Search for the cell housing the specified text and yield its [X, Y] center coordinate. 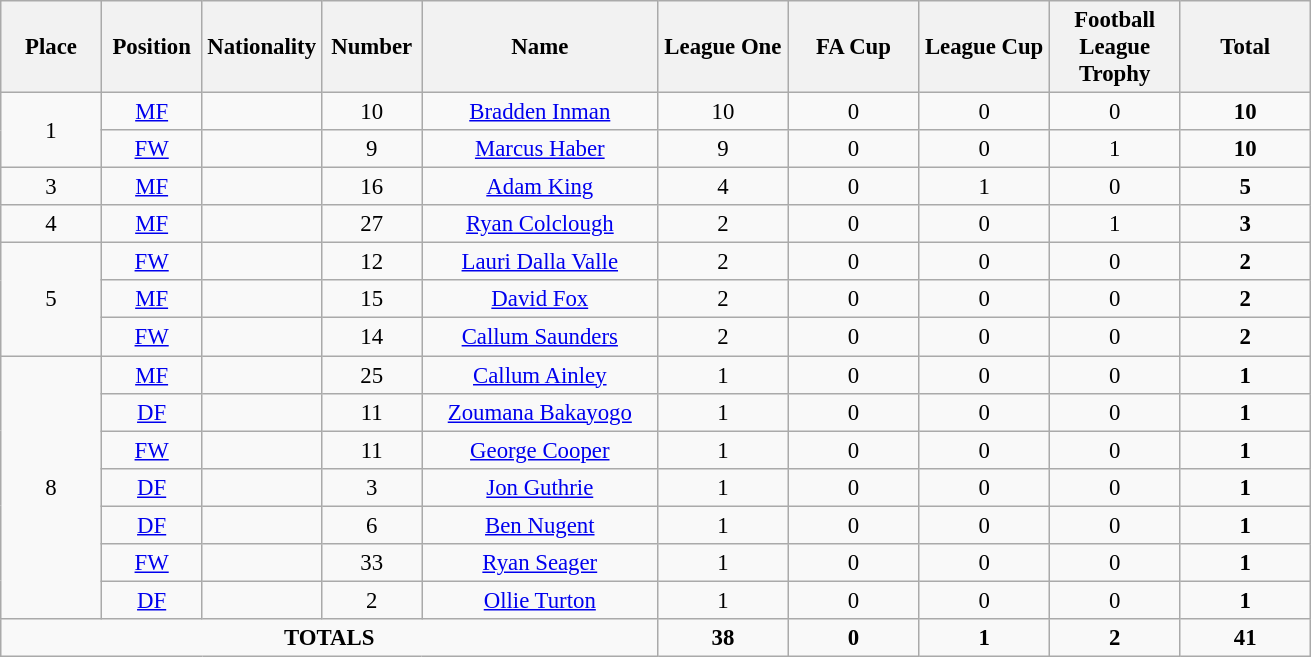
Football League Trophy [1114, 47]
14 [372, 337]
Ryan Colclough [540, 224]
Ollie Turton [540, 600]
8 [52, 488]
Ben Nugent [540, 525]
41 [1246, 638]
Position [152, 47]
League Cup [984, 47]
Zoumana Bakayogo [540, 412]
League One [724, 47]
Number [372, 47]
George Cooper [540, 450]
Name [540, 47]
Place [52, 47]
Callum Ainley [540, 375]
David Fox [540, 299]
12 [372, 262]
Callum Saunders [540, 337]
Lauri Dalla Valle [540, 262]
6 [372, 525]
25 [372, 375]
FA Cup [854, 47]
Adam King [540, 187]
33 [372, 563]
Bradden Inman [540, 112]
15 [372, 299]
Marcus Haber [540, 149]
TOTALS [330, 638]
Nationality [262, 47]
Total [1246, 47]
Jon Guthrie [540, 487]
38 [724, 638]
27 [372, 224]
Ryan Seager [540, 563]
16 [372, 187]
